Find where the given text appears and provide that cell's center as [x, y] coordinate. 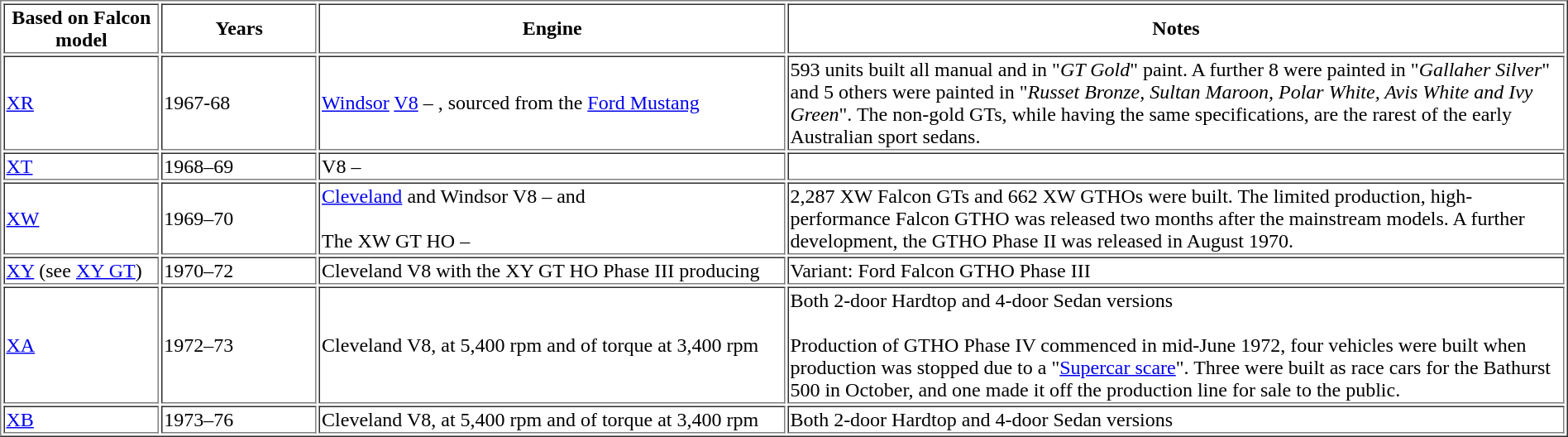
Variant: Ford Falcon GTHO Phase III [1176, 270]
Engine [552, 28]
Windsor V8 – , sourced from the Ford Mustang [552, 103]
1973–76 [239, 419]
1970–72 [239, 270]
XW [81, 218]
Both 2-door Hardtop and 4-door Sedan versions [1176, 419]
1967-68 [239, 103]
XA [81, 344]
Based on Falcon model [81, 28]
Notes [1176, 28]
1972–73 [239, 344]
1969–70 [239, 218]
XR [81, 103]
Years [239, 28]
XB [81, 419]
1968–69 [239, 166]
XT [81, 166]
Cleveland and Windsor V8 – and The XW GT HO – [552, 218]
V8 – [552, 166]
XY (see XY GT) [81, 270]
Cleveland V8 with the XY GT HO Phase III producing [552, 270]
